Return the [x, y] coordinate for the center point of the cell that contains the specified text.  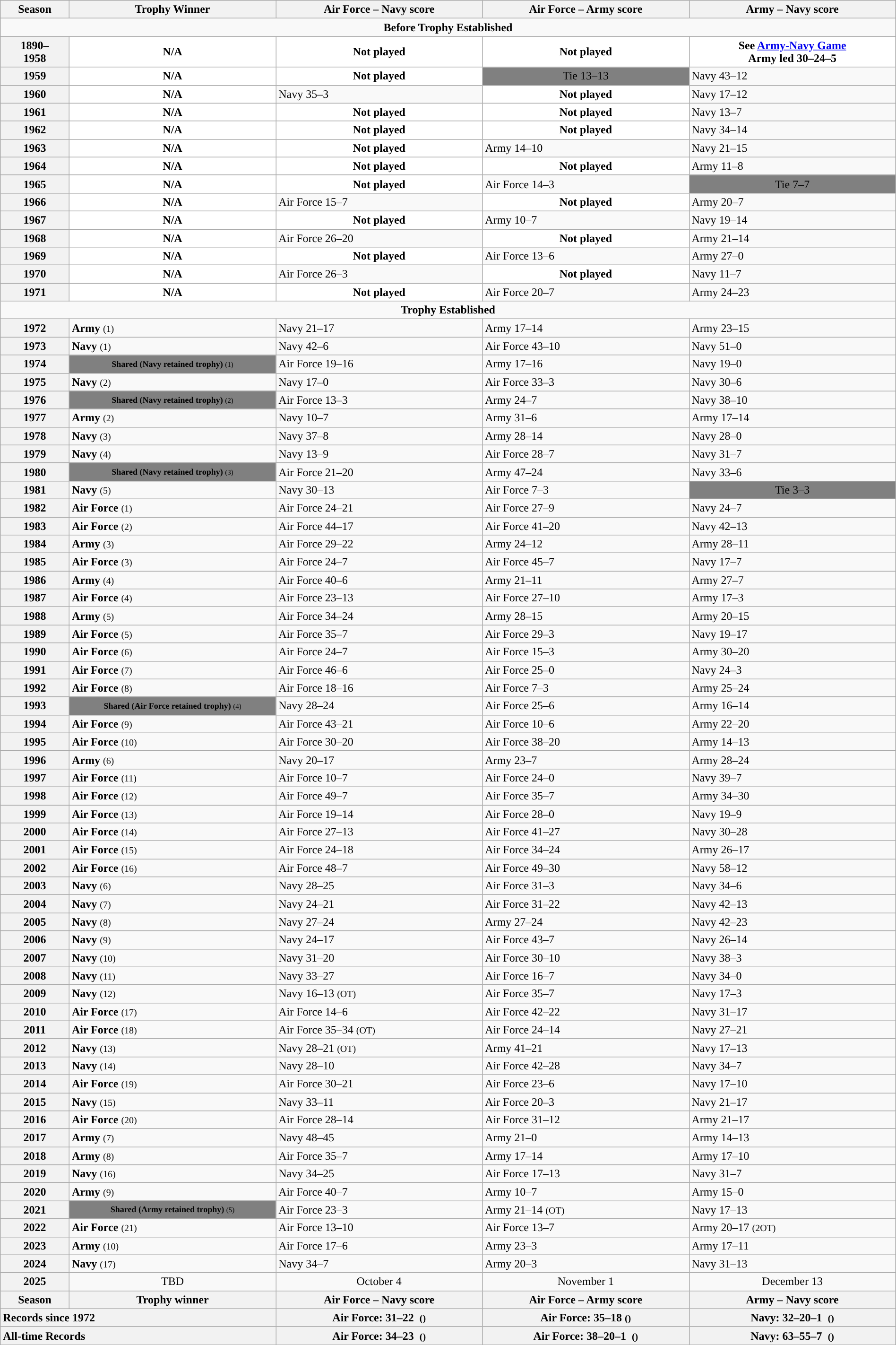
1966 [35, 202]
Air Force 25–6 [586, 706]
1970 [35, 274]
Air Force 13–3 [379, 400]
2012 [35, 1048]
1989 [35, 634]
Navy 20–17 [379, 760]
Air Force (15) [172, 850]
Navy 28–24 [379, 706]
1965 [35, 184]
Air Force 46–6 [379, 670]
1988 [35, 616]
2009 [35, 994]
Army (8) [172, 1156]
Tie 13–13 [586, 76]
Air Force 44–17 [379, 526]
Air Force 41–20 [586, 526]
1960 [35, 94]
Trophy winner [172, 1300]
2005 [35, 922]
Air Force (18) [172, 1030]
Air Force: 38–20–1 () [586, 1336]
Air Force 48–7 [379, 868]
Navy 31–13 [792, 1264]
Navy 24–21 [379, 904]
Air Force 31–22 [586, 904]
Army (10) [172, 1246]
Army 20–17 (2OT) [792, 1228]
2013 [35, 1066]
Air Force 13–10 [379, 1228]
Navy 19–17 [792, 634]
Air Force 24–21 [379, 508]
Air Force (9) [172, 724]
2017 [35, 1138]
Air Force 40–6 [379, 580]
TBD [172, 1282]
Navy 34–14 [792, 130]
Air Force 10–7 [379, 778]
Army 21–14 [792, 238]
2011 [35, 1030]
Navy 34–25 [379, 1174]
Navy 28–25 [379, 886]
Air Force 42–22 [586, 1012]
1997 [35, 778]
Navy 19–14 [792, 220]
1980 [35, 472]
Tie 3–3 [792, 490]
Air Force 26–3 [379, 274]
1971 [35, 292]
Air Force 27–10 [586, 598]
Navy 35–3 [379, 94]
Navy 27–21 [792, 1030]
Army (1) [172, 328]
Air Force 28–7 [586, 454]
Navy (16) [172, 1174]
Air Force 18–16 [379, 688]
Army 14–10 [586, 148]
Navy: 32–20–1 () [792, 1318]
Navy 11–7 [792, 274]
1987 [35, 598]
Air Force (4) [172, 598]
Army (2) [172, 418]
Air Force 15–7 [379, 202]
Navy (13) [172, 1048]
Air Force 29–3 [586, 634]
Army (5) [172, 616]
Navy: 63–55–7 () [792, 1336]
Navy (2) [172, 382]
Air Force (21) [172, 1228]
December 13 [792, 1282]
Army 25–24 [792, 688]
2000 [35, 832]
Air Force (20) [172, 1120]
Navy 58–12 [792, 868]
Army 20–7 [792, 202]
Air Force 15–3 [586, 652]
1996 [35, 760]
Navy 33–11 [379, 1102]
Shared (Air Force retained trophy) (4) [172, 706]
Army 24–7 [586, 400]
Air Force 31–3 [586, 886]
Air Force 23–6 [586, 1084]
2006 [35, 940]
Air Force (11) [172, 778]
Navy 39–7 [792, 778]
Navy 42–6 [379, 346]
Air Force 49–30 [586, 868]
Navy 17–12 [792, 94]
Army 47–24 [586, 472]
Air Force (10) [172, 742]
1983 [35, 526]
1969 [35, 256]
Navy 21–15 [792, 148]
1981 [35, 490]
Navy 38–10 [792, 400]
Air Force 19–16 [379, 364]
Navy 24–7 [792, 508]
Army 23–15 [792, 328]
Air Force (14) [172, 832]
Air Force 43–7 [586, 940]
Navy 17–3 [792, 994]
Navy 27–24 [379, 922]
1990 [35, 652]
All-time Records [138, 1336]
Navy (11) [172, 976]
2004 [35, 904]
Shared (Navy retained trophy) (1) [172, 364]
Navy 48–45 [379, 1138]
Army 34–30 [792, 796]
Air Force 16–7 [586, 976]
Army 30–20 [792, 652]
2001 [35, 850]
Navy 30–13 [379, 490]
Army 20–3 [586, 1264]
Air Force 17–13 [586, 1174]
Before Trophy Established [448, 27]
2020 [35, 1192]
1968 [35, 238]
1986 [35, 580]
1974 [35, 364]
1961 [35, 112]
1976 [35, 400]
Navy 24–3 [792, 670]
1973 [35, 346]
1972 [35, 328]
Air Force 19–14 [379, 814]
Navy 19–9 [792, 814]
Air Force (12) [172, 796]
Navy 33–6 [792, 472]
2007 [35, 958]
Air Force 13–7 [586, 1228]
Navy (6) [172, 886]
1999 [35, 814]
Navy 31–17 [792, 1012]
Army (6) [172, 760]
1992 [35, 688]
Navy (10) [172, 958]
Army 20–15 [792, 616]
1959 [35, 76]
Navy (14) [172, 1066]
2015 [35, 1102]
Air Force 40–7 [379, 1192]
1998 [35, 796]
2019 [35, 1174]
Navy 30–28 [792, 832]
1964 [35, 166]
Air Force 20–7 [586, 292]
Navy 28–10 [379, 1066]
Army 21–17 [792, 1120]
1982 [35, 508]
Navy 17–10 [792, 1084]
Air Force 24–18 [379, 850]
Records since 1972 [138, 1318]
Air Force (17) [172, 1012]
Air Force (19) [172, 1084]
1991 [35, 670]
Navy (17) [172, 1264]
October 4 [379, 1282]
Air Force 27–13 [379, 832]
Army 22–20 [792, 724]
Air Force (3) [172, 562]
2022 [35, 1228]
2021 [35, 1210]
Air Force 35–34 (OT) [379, 1030]
Navy 17–7 [792, 562]
1962 [35, 130]
Navy 43–12 [792, 76]
Army 17–3 [792, 598]
Air Force 23–13 [379, 598]
Shared (Navy retained trophy) (2) [172, 400]
Army 21–0 [586, 1138]
Army 41–21 [586, 1048]
Air Force 25–0 [586, 670]
Air Force 42–28 [586, 1066]
Air Force 43–21 [379, 724]
1984 [35, 544]
Shared (Navy retained trophy) (3) [172, 472]
Air Force 20–3 [586, 1102]
Shared (Army retained trophy) (5) [172, 1210]
Navy (8) [172, 922]
Navy 34–6 [792, 886]
Air Force: 35–18 () [586, 1318]
1994 [35, 724]
Navy 30–6 [792, 382]
Army 17–11 [792, 1246]
2016 [35, 1120]
Navy (5) [172, 490]
Army 24–12 [586, 544]
Army 15–0 [792, 1192]
Air Force (13) [172, 814]
Navy (3) [172, 436]
Army 17–10 [792, 1156]
Air Force 10–6 [586, 724]
Army 23–3 [586, 1246]
Army 21–11 [586, 580]
Army (3) [172, 544]
Air Force (8) [172, 688]
Air Force 30–10 [586, 958]
Navy (7) [172, 904]
Army 17–16 [586, 364]
Army 16–14 [792, 706]
2014 [35, 1084]
Army 28–14 [586, 436]
Navy 28–0 [792, 436]
Navy (9) [172, 940]
2003 [35, 886]
1979 [35, 454]
1977 [35, 418]
Air Force 24–0 [586, 778]
Air Force (16) [172, 868]
Army 26–17 [792, 850]
Tie 7–7 [792, 184]
1978 [35, 436]
2002 [35, 868]
1993 [35, 706]
Army (7) [172, 1138]
Army 21–14 (OT) [586, 1210]
Navy 19–0 [792, 364]
2008 [35, 976]
Air Force 26–20 [379, 238]
Army 27–0 [792, 256]
Trophy Winner [172, 9]
1995 [35, 742]
Navy 24–17 [379, 940]
Air Force 27–9 [586, 508]
1975 [35, 382]
Air Force 30–21 [379, 1084]
Navy 38–3 [792, 958]
Army 27–7 [792, 580]
Navy 31–20 [379, 958]
Air Force (6) [172, 652]
Army 11–8 [792, 166]
Air Force: 34–23 () [379, 1336]
Navy 16–13 (OT) [379, 994]
Air Force (1) [172, 508]
Navy (1) [172, 346]
Navy 13–9 [379, 454]
Navy (12) [172, 994]
2010 [35, 1012]
Army 23–7 [586, 760]
Air Force 43–10 [586, 346]
Air Force 14–6 [379, 1012]
1890–1958 [35, 52]
Air Force 28–0 [586, 814]
1967 [35, 220]
1963 [35, 148]
Air Force 14–3 [586, 184]
Navy (15) [172, 1102]
Air Force 28–14 [379, 1120]
See Army-Navy GameArmy led 30–24–5 [792, 52]
Air Force (7) [172, 670]
Air Force 38–20 [586, 742]
Air Force 21–20 [379, 472]
Navy 42–23 [792, 922]
Air Force 23–3 [379, 1210]
Air Force 31–12 [586, 1120]
Air Force 41–27 [586, 832]
Navy 26–14 [792, 940]
Air Force 13–6 [586, 256]
Air Force 29–22 [379, 544]
2025 [35, 1282]
Navy (4) [172, 454]
Army 31–6 [586, 418]
Navy 51–0 [792, 346]
Air Force 30–20 [379, 742]
Air Force (2) [172, 526]
Army 24–23 [792, 292]
Air Force 24–14 [586, 1030]
2024 [35, 1264]
Trophy Established [448, 310]
Navy 28–21 (OT) [379, 1048]
Air Force (5) [172, 634]
Army (4) [172, 580]
Navy 13–7 [792, 112]
Air Force 33–3 [586, 382]
November 1 [586, 1282]
Air Force 45–7 [586, 562]
Navy 10–7 [379, 418]
2018 [35, 1156]
Army 28–15 [586, 616]
Navy 17–0 [379, 382]
Navy 37–8 [379, 436]
Navy 34–0 [792, 976]
Air Force 17–6 [379, 1246]
2023 [35, 1246]
Army 28–24 [792, 760]
Army 28–11 [792, 544]
Army (9) [172, 1192]
Air Force: 31–22 () [379, 1318]
Navy 33–27 [379, 976]
Army 27–24 [586, 922]
Air Force 49–7 [379, 796]
1985 [35, 562]
